Return (x, y) of the center of cell containing provided text 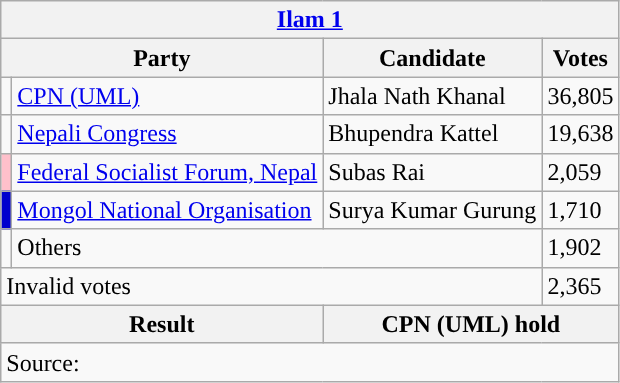
CPN (UML) hold (471, 324)
1,902 (580, 248)
CPN (UML) (168, 96)
Subas Rai (432, 172)
Bhupendra Kattel (432, 134)
36,805 (580, 96)
2,059 (580, 172)
Candidate (432, 58)
Ilam 1 (310, 20)
19,638 (580, 134)
Party (162, 58)
Mongol National Organisation (168, 210)
Result (162, 324)
Votes (580, 58)
Federal Socialist Forum, Nepal (168, 172)
Surya Kumar Gurung (432, 210)
2,365 (580, 286)
Source: (310, 362)
Others (277, 248)
Invalid votes (272, 286)
Nepali Congress (168, 134)
1,710 (580, 210)
Jhala Nath Khanal (432, 96)
